From the cell containing the given text, extract its center point as (X, Y) coordinate. 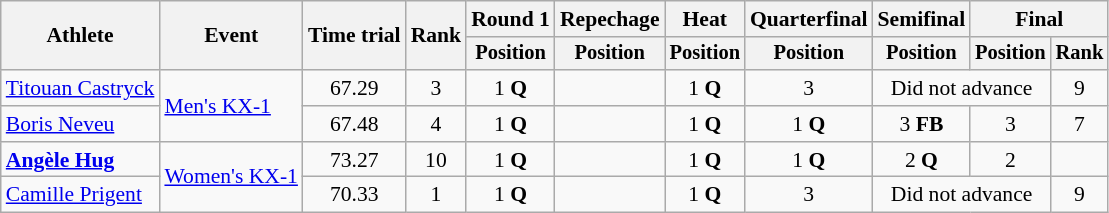
Event (231, 36)
70.33 (354, 195)
Quarterfinal (809, 19)
1 (436, 195)
2 Q (922, 160)
73.27 (354, 160)
Time trial (354, 36)
10 (436, 160)
Final (1039, 19)
7 (1080, 124)
67.29 (354, 88)
Women's KX-1 (231, 178)
4 (436, 124)
Athlete (80, 36)
3 FB (922, 124)
Round 1 (510, 19)
Camille Prigent (80, 195)
Semifinal (922, 19)
Repechage (610, 19)
Men's KX-1 (231, 106)
Boris Neveu (80, 124)
Heat (705, 19)
Angèle Hug (80, 160)
Titouan Castryck (80, 88)
67.48 (354, 124)
2 (1010, 160)
